From the cell containing the given text, extract its center point as [X, Y] coordinate. 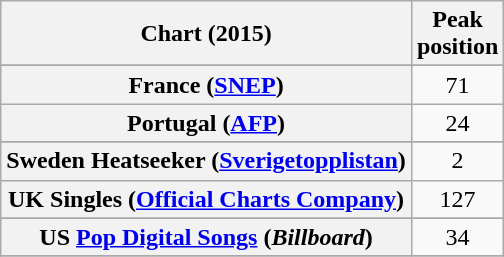
71 [457, 85]
Sweden Heatseeker (Sverigetopplistan) [206, 161]
France (SNEP) [206, 85]
127 [457, 199]
Peakposition [457, 34]
Chart (2015) [206, 34]
US Pop Digital Songs (Billboard) [206, 237]
UK Singles (Official Charts Company) [206, 199]
Portugal (AFP) [206, 123]
34 [457, 237]
24 [457, 123]
2 [457, 161]
